Return the (X, Y) coordinate for the center point of the cell that contains the specified text.  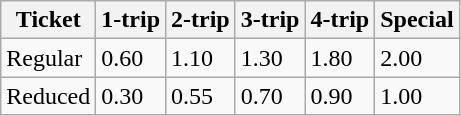
1.30 (270, 58)
0.55 (201, 96)
0.70 (270, 96)
3-trip (270, 20)
1.10 (201, 58)
4-trip (340, 20)
2.00 (417, 58)
1.00 (417, 96)
0.90 (340, 96)
1.80 (340, 58)
Special (417, 20)
Reduced (48, 96)
1-trip (131, 20)
0.60 (131, 58)
2-trip (201, 20)
Regular (48, 58)
Ticket (48, 20)
0.30 (131, 96)
